Return the [X, Y] coordinate for the center point of the cell that contains the specified text.  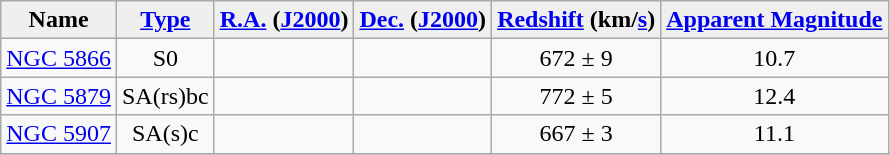
Type [165, 20]
S0 [165, 58]
672 ± 9 [576, 58]
Name [59, 20]
10.7 [774, 58]
NGC 5907 [59, 134]
Apparent Magnitude [774, 20]
12.4 [774, 96]
Redshift (km/s) [576, 20]
NGC 5879 [59, 96]
11.1 [774, 134]
667 ± 3 [576, 134]
SA(s)c [165, 134]
R.A. (J2000) [284, 20]
772 ± 5 [576, 96]
SA(rs)bc [165, 96]
NGC 5866 [59, 58]
Dec. (J2000) [423, 20]
